Search for the cell housing the specified text and yield its [x, y] center coordinate. 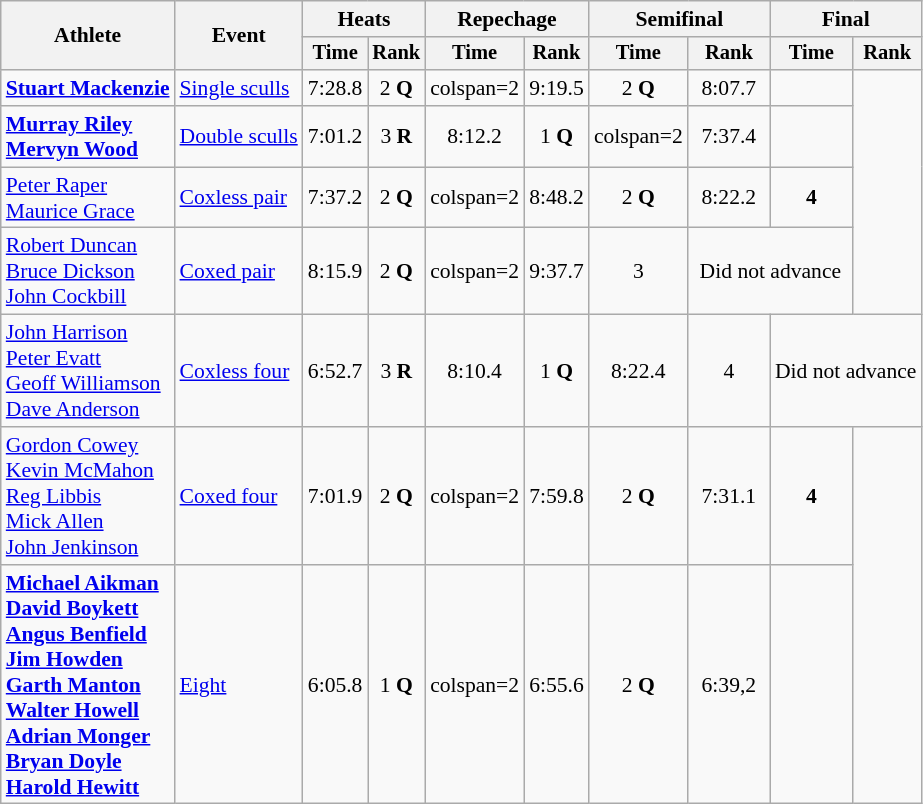
Gordon CoweyKevin McMahonReg LibbisMick AllenJohn Jenkinson [88, 496]
8:10.4 [474, 371]
8:22.2 [729, 198]
9:37.7 [556, 272]
Repechage [507, 19]
Final [846, 19]
Robert DuncanBruce DicksonJohn Cockbill [88, 272]
7:28.8 [336, 88]
Single sculls [239, 88]
Coxed pair [239, 272]
Peter RaperMaurice Grace [88, 198]
Coxless four [239, 371]
Coxed four [239, 496]
7:37.4 [729, 136]
3 [638, 272]
7:31.1 [729, 496]
7:37.2 [336, 198]
8:48.2 [556, 198]
Stuart Mackenzie [88, 88]
8:07.7 [729, 88]
8:15.9 [336, 272]
Event [239, 36]
Semifinal [680, 19]
Double sculls [239, 136]
John HarrisonPeter EvattGeoff WilliamsonDave Anderson [88, 371]
Coxless pair [239, 198]
8:12.2 [474, 136]
7:01.2 [336, 136]
6:52.7 [336, 371]
7:01.9 [336, 496]
8:22.4 [638, 371]
Athlete [88, 36]
9:19.5 [556, 88]
Murray RileyMervyn Wood [88, 136]
Heats [364, 19]
7:59.8 [556, 496]
